Scan for the cell matching the given text and deliver its (x, y) coordinate at center. 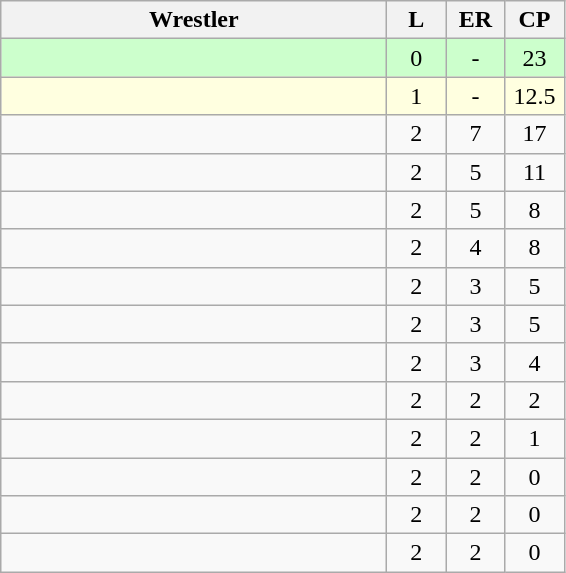
11 (534, 172)
23 (534, 58)
ER (476, 20)
Wrestler (194, 20)
17 (534, 134)
L (416, 20)
CP (534, 20)
7 (476, 134)
12.5 (534, 96)
